Search for the cell housing the specified text and yield its [x, y] center coordinate. 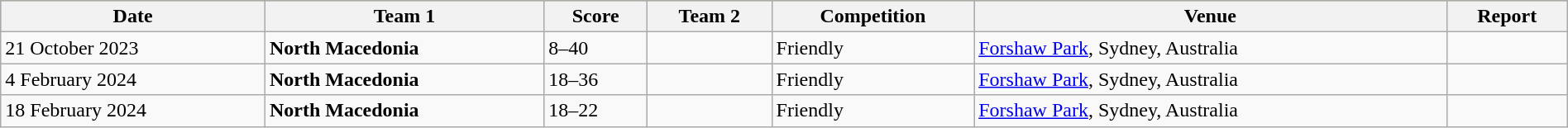
18–22 [595, 111]
4 February 2024 [133, 79]
21 October 2023 [133, 48]
Score [595, 17]
Date [133, 17]
Team 2 [710, 17]
8–40 [595, 48]
18–36 [595, 79]
Venue [1211, 17]
Team 1 [404, 17]
Report [1507, 17]
18 February 2024 [133, 111]
Competition [873, 17]
